From the cell containing the given text, extract its center point as (X, Y) coordinate. 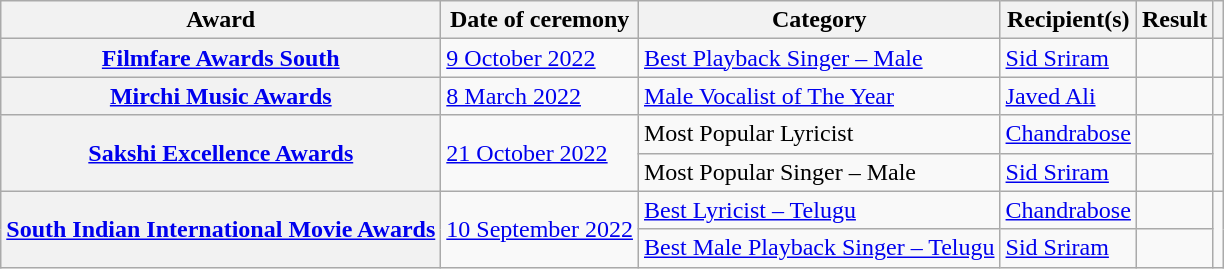
Category (819, 20)
9 October 2022 (540, 58)
Result (1174, 20)
South Indian International Movie Awards (221, 229)
Sakshi Excellence Awards (221, 153)
Most Popular Lyricist (819, 134)
Best Male Playback Singer – Telugu (819, 248)
Javed Ali (1068, 96)
Date of ceremony (540, 20)
Filmfare Awards South (221, 58)
Best Playback Singer – Male (819, 58)
Recipient(s) (1068, 20)
Award (221, 20)
Mirchi Music Awards (221, 96)
Most Popular Singer – Male (819, 172)
Male Vocalist of The Year (819, 96)
10 September 2022 (540, 229)
21 October 2022 (540, 153)
Best Lyricist – Telugu (819, 210)
8 March 2022 (540, 96)
